Return the (x, y) coordinate for the center point of the cell that contains the specified text.  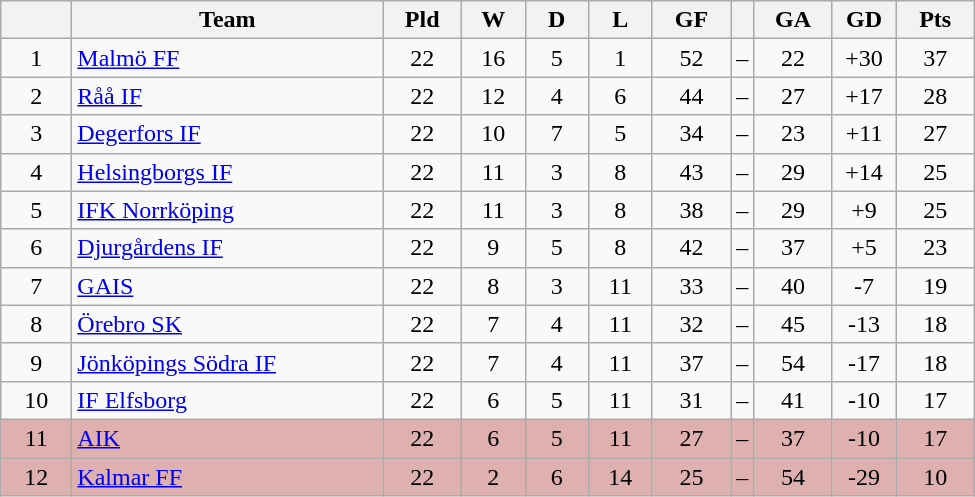
14 (621, 477)
45 (794, 324)
GF (692, 20)
Djurgårdens IF (228, 248)
Malmö FF (228, 58)
W (493, 20)
Råå IF (228, 96)
AIK (228, 438)
+17 (864, 96)
IF Elfsborg (228, 400)
GD (864, 20)
52 (692, 58)
+9 (864, 210)
Helsingborgs IF (228, 172)
Team (228, 20)
40 (794, 286)
38 (692, 210)
GA (794, 20)
44 (692, 96)
33 (692, 286)
Örebro SK (228, 324)
-13 (864, 324)
Jönköpings Södra IF (228, 362)
16 (493, 58)
Pts (936, 20)
42 (692, 248)
31 (692, 400)
Kalmar FF (228, 477)
+30 (864, 58)
41 (794, 400)
-7 (864, 286)
Degerfors IF (228, 134)
-17 (864, 362)
D (557, 20)
19 (936, 286)
Pld (422, 20)
32 (692, 324)
IFK Norrköping (228, 210)
GAIS (228, 286)
+14 (864, 172)
28 (936, 96)
34 (692, 134)
+11 (864, 134)
L (621, 20)
-29 (864, 477)
43 (692, 172)
+5 (864, 248)
